Scan for the cell matching the given text and deliver its (x, y) coordinate at center. 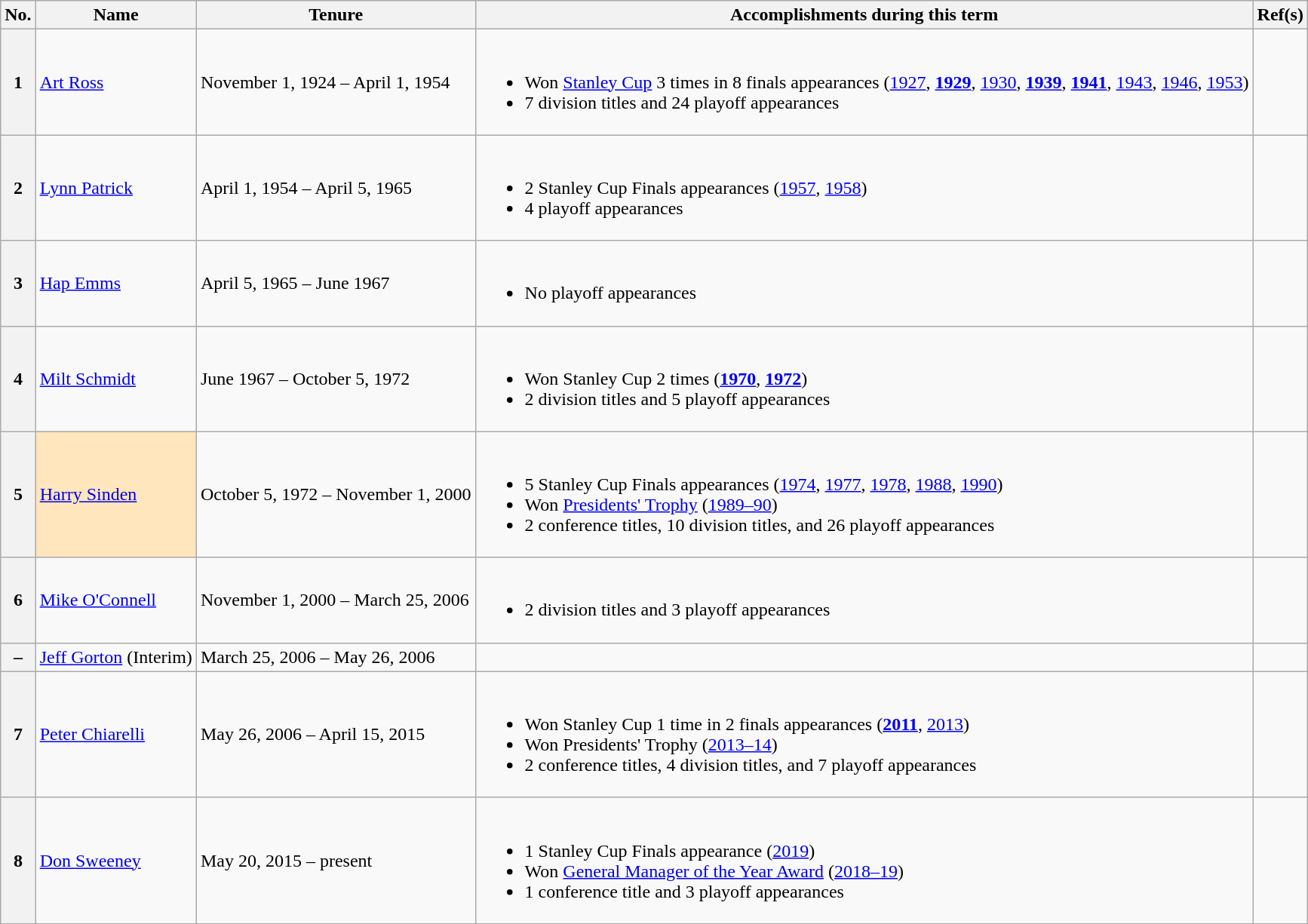
October 5, 1972 – November 1, 2000 (336, 495)
Jeff Gorton (Interim) (116, 657)
Harry Sinden (116, 495)
Won Stanley Cup 3 times in 8 finals appearances (1927, 1929, 1930, 1939, 1941, 1943, 1946, 1953)7 division titles and 24 playoff appearances (864, 82)
Hap Emms (116, 284)
No. (18, 15)
Tenure (336, 15)
1 (18, 82)
8 (18, 860)
Mike O'Connell (116, 600)
2 Stanley Cup Finals appearances (1957, 1958)4 playoff appearances (864, 188)
6 (18, 600)
5 (18, 495)
2 division titles and 3 playoff appearances (864, 600)
7 (18, 735)
November 1, 1924 – April 1, 1954 (336, 82)
Name (116, 15)
Don Sweeney (116, 860)
4 (18, 379)
Peter Chiarelli (116, 735)
– (18, 657)
Won Stanley Cup 2 times (1970, 1972)2 division titles and 5 playoff appearances (864, 379)
Accomplishments during this term (864, 15)
June 1967 – October 5, 1972 (336, 379)
Ref(s) (1280, 15)
Lynn Patrick (116, 188)
No playoff appearances (864, 284)
Milt Schmidt (116, 379)
April 5, 1965 – June 1967 (336, 284)
1 Stanley Cup Finals appearance (2019)Won General Manager of the Year Award (2018–19)1 conference title and 3 playoff appearances (864, 860)
November 1, 2000 – March 25, 2006 (336, 600)
May 20, 2015 – present (336, 860)
May 26, 2006 – April 15, 2015 (336, 735)
March 25, 2006 – May 26, 2006 (336, 657)
April 1, 1954 – April 5, 1965 (336, 188)
3 (18, 284)
Art Ross (116, 82)
2 (18, 188)
